Provide the (X, Y) coordinate of the cell's center where the given text is located.  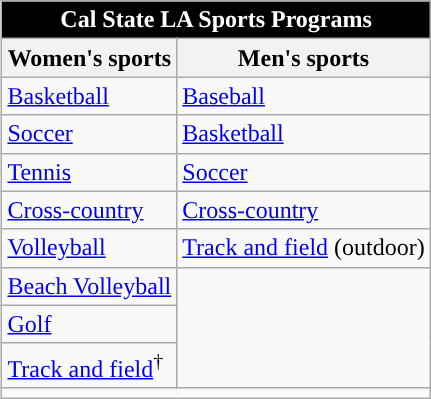
Beach Volleyball (90, 286)
Track and field (outdoor) (304, 248)
Track and field† (90, 366)
Golf (90, 324)
Baseball (304, 96)
Men's sports (304, 58)
Women's sports (90, 58)
Volleyball (90, 248)
Cal State LA Sports Programs (216, 20)
Tennis (90, 172)
